From the cell containing the given text, extract its center point as [x, y] coordinate. 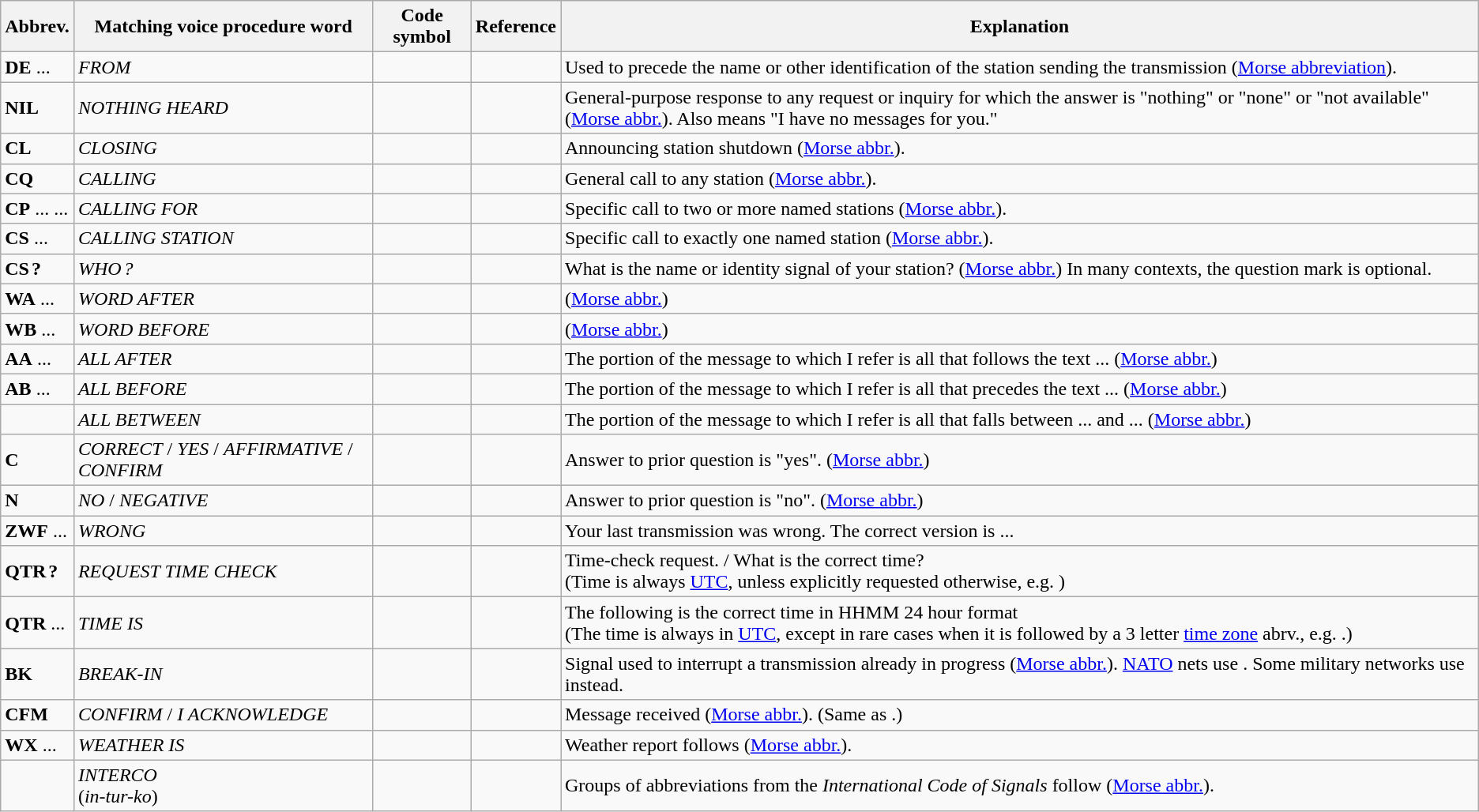
The portion of the message to which I refer is all that follows the text ... (Morse abbr.) [1020, 359]
Used to precede the name or other identification of the station sending the transmission (Morse abbreviation). [1020, 67]
CQ [38, 179]
CP ... ... [38, 209]
Specific call to exactly one named station (Morse abbr.). [1020, 239]
CALLING FOR [223, 209]
General call to any station (Morse abbr.). [1020, 179]
CALLING [223, 179]
FROM [223, 67]
Weather report follows (Morse abbr.). [1020, 745]
INTERCO(in-tur-ko) [223, 785]
WB ... [38, 329]
NO / NEGATIVE [223, 501]
NOTHING HEARD [223, 107]
Matching voice procedure word [223, 27]
Signal used to interrupt a transmission already in progress (Morse abbr.). NATO nets use . Some military networks use instead. [1020, 675]
WHO ? [223, 269]
CFM [38, 715]
CL [38, 148]
CORRECT / YES / AFFIRMATIVE / CONFIRM [223, 460]
BREAK-IN [223, 675]
The portion of the message to which I refer is all that falls between ... and ... (Morse abbr.) [1020, 419]
WA ... [38, 299]
BK [38, 675]
CLOSING [223, 148]
QTR ? [38, 572]
AB ... [38, 389]
Answer to prior question is "yes". (Morse abbr.) [1020, 460]
C [38, 460]
ALL AFTER [223, 359]
Your last transmission was wrong. The correct version is ... [1020, 531]
TIME IS [223, 622]
CONFIRM / I ACKNOWLEDGE [223, 715]
Code symbol [422, 27]
CALLING STATION [223, 239]
The portion of the message to which I refer is all that precedes the text ... (Morse abbr.) [1020, 389]
Announcing station shutdown (Morse abbr.). [1020, 148]
Time-check request. / What is the correct time?(Time is always UTC, unless explicitly requested otherwise, e.g. ) [1020, 572]
ALL BETWEEN [223, 419]
What is the name or identity signal of your station? (Morse abbr.) In many contexts, the question mark is optional. [1020, 269]
ZWF ... [38, 531]
Abbrev. [38, 27]
AA ... [38, 359]
Answer to prior question is "no". (Morse abbr.) [1020, 501]
Message received (Morse abbr.). (Same as .) [1020, 715]
WORD BEFORE [223, 329]
WRONG [223, 531]
Reference [515, 27]
Specific call to two or more named stations (Morse abbr.). [1020, 209]
WEATHER IS [223, 745]
WX ... [38, 745]
DE ... [38, 67]
ALL BEFORE [223, 389]
WORD AFTER [223, 299]
QTR ... [38, 622]
CS ? [38, 269]
Explanation [1020, 27]
CS ... [38, 239]
N [38, 501]
NIL [38, 107]
Groups of abbreviations from the International Code of Signals follow (Morse abbr.). [1020, 785]
REQUEST TIME CHECK [223, 572]
